Detect which cell encompasses the target text, then output its (X, Y) center coordinate. 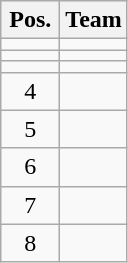
8 (30, 243)
Pos. (30, 20)
Team (94, 20)
4 (30, 91)
7 (30, 205)
6 (30, 167)
5 (30, 129)
